Capture the cell that displays the provided text and extract its (X, Y) central coordinate. 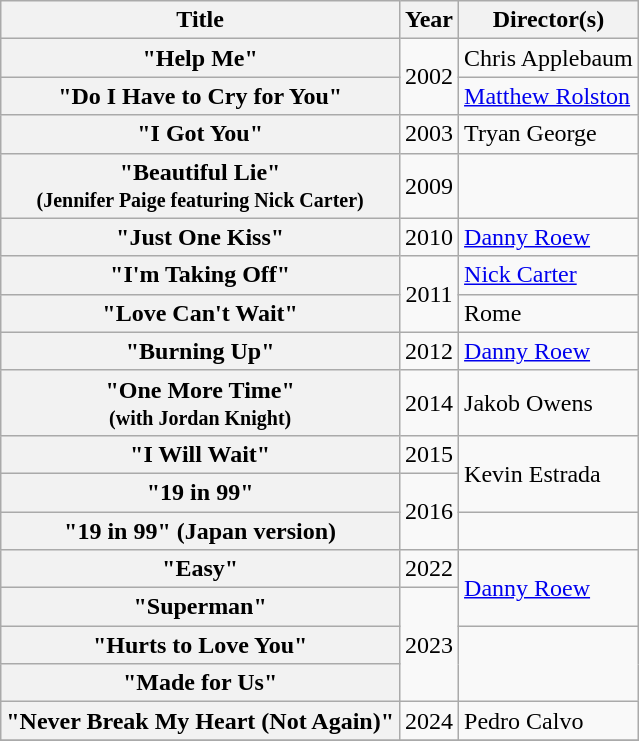
2003 (428, 134)
"Do I Have to Cry for You" (200, 96)
"Just One Kiss" (200, 237)
"Beautiful Lie"(Jennifer Paige featuring Nick Carter) (200, 186)
"I'm Taking Off" (200, 275)
"Easy" (200, 569)
"Burning Up" (200, 351)
"One More Time"(with Jordan Knight) (200, 402)
Nick Carter (549, 275)
"I Will Wait" (200, 454)
2002 (428, 77)
Tryan George (549, 134)
Pedro Calvo (549, 721)
Director(s) (549, 20)
Year (428, 20)
"Help Me" (200, 58)
"19 in 99" (200, 492)
2023 (428, 645)
2012 (428, 351)
Jakob Owens (549, 402)
2011 (428, 294)
Chris Applebaum (549, 58)
"Superman" (200, 607)
"I Got You" (200, 134)
2014 (428, 402)
2009 (428, 186)
2024 (428, 721)
Title (200, 20)
2010 (428, 237)
2016 (428, 511)
"19 in 99" (Japan version) (200, 531)
"Love Can't Wait" (200, 313)
"Hurts to Love You" (200, 645)
2015 (428, 454)
Matthew Rolston (549, 96)
Rome (549, 313)
"Made for Us" (200, 683)
Kevin Estrada (549, 473)
"Never Break My Heart (Not Again)" (200, 721)
2022 (428, 569)
